Return [X, Y] of the center of cell containing provided text 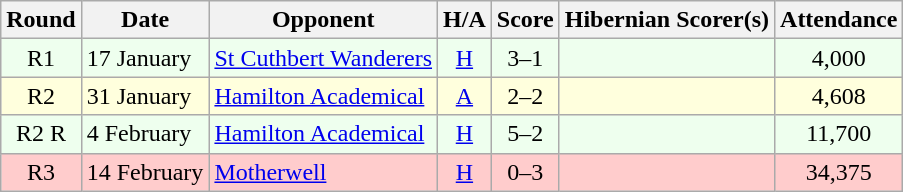
Attendance [839, 20]
H/A [465, 20]
2–2 [525, 96]
17 January [145, 58]
Round [41, 20]
St Cuthbert Wanderers [324, 58]
Date [145, 20]
R1 [41, 58]
5–2 [525, 134]
31 January [145, 96]
Motherwell [324, 172]
A [465, 96]
R2 [41, 96]
Opponent [324, 20]
11,700 [839, 134]
Score [525, 20]
14 February [145, 172]
34,375 [839, 172]
3–1 [525, 58]
R3 [41, 172]
0–3 [525, 172]
R2 R [41, 134]
Hibernian Scorer(s) [666, 20]
4 February [145, 134]
4,608 [839, 96]
4,000 [839, 58]
